Determine the (X, Y) coordinate at the center of the cell enclosing the given text.  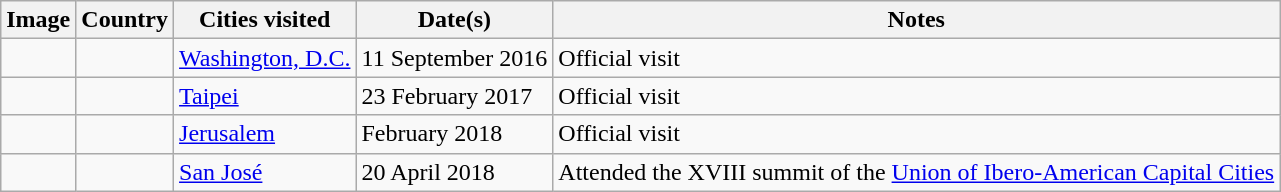
Country (125, 20)
February 2018 (454, 134)
Notes (916, 20)
Image (38, 20)
Washington, D.C. (265, 58)
Taipei (265, 96)
23 February 2017 (454, 96)
11 September 2016 (454, 58)
20 April 2018 (454, 172)
Cities visited (265, 20)
Jerusalem (265, 134)
San José (265, 172)
Attended the XVIII summit of the Union of Ibero-American Capital Cities (916, 172)
Date(s) (454, 20)
